Provide the [X, Y] coordinate of the cell's center where the given text is located.  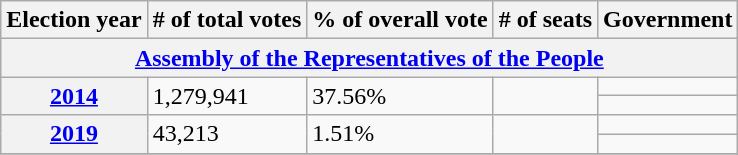
1.51% [400, 134]
Election year [74, 20]
% of overall vote [400, 20]
# of seats [545, 20]
2014 [74, 96]
43,213 [227, 134]
# of total votes [227, 20]
1,279,941 [227, 96]
37.56% [400, 96]
2019 [74, 134]
Assembly of the Representatives of the People [370, 58]
Government [668, 20]
